Find where the given text appears and provide that cell's center as (X, Y) coordinate. 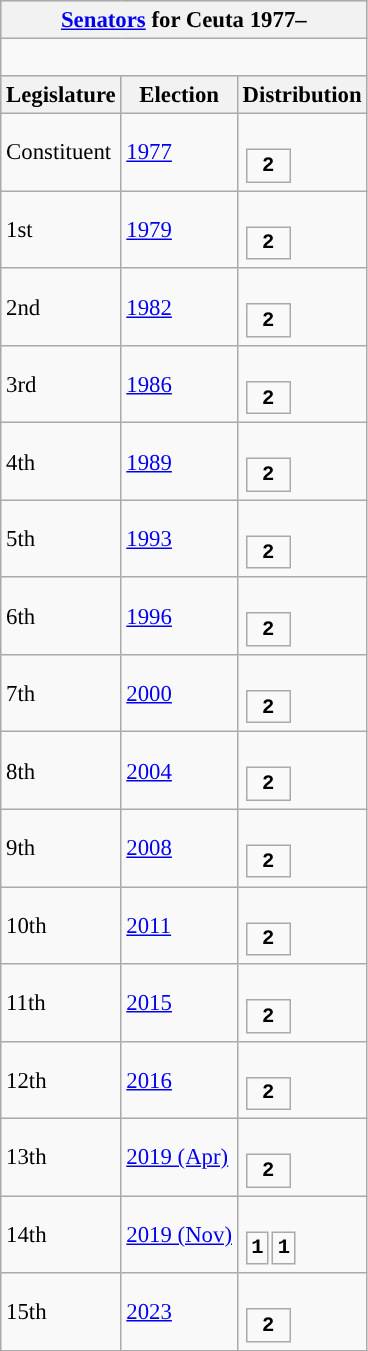
2016 (179, 1080)
2015 (179, 1002)
6th (61, 616)
2004 (179, 770)
11th (61, 1002)
14th (61, 1234)
2019 (Apr) (179, 1158)
Election (179, 95)
1996 (179, 616)
Legislature (61, 95)
7th (61, 694)
12th (61, 1080)
1st (61, 230)
1982 (179, 306)
3rd (61, 384)
13th (61, 1158)
2011 (179, 926)
2023 (179, 1312)
1986 (179, 384)
Senators for Ceuta 1977– (184, 20)
1979 (179, 230)
10th (61, 926)
9th (61, 848)
2008 (179, 848)
5th (61, 538)
8th (61, 770)
4th (61, 462)
2019 (Nov) (179, 1234)
1977 (179, 152)
1989 (179, 462)
15th (61, 1312)
1 1 (302, 1234)
Distribution (302, 95)
1993 (179, 538)
Constituent (61, 152)
2000 (179, 694)
2nd (61, 306)
